Find where the given text appears and provide that cell's center as [X, Y] coordinate. 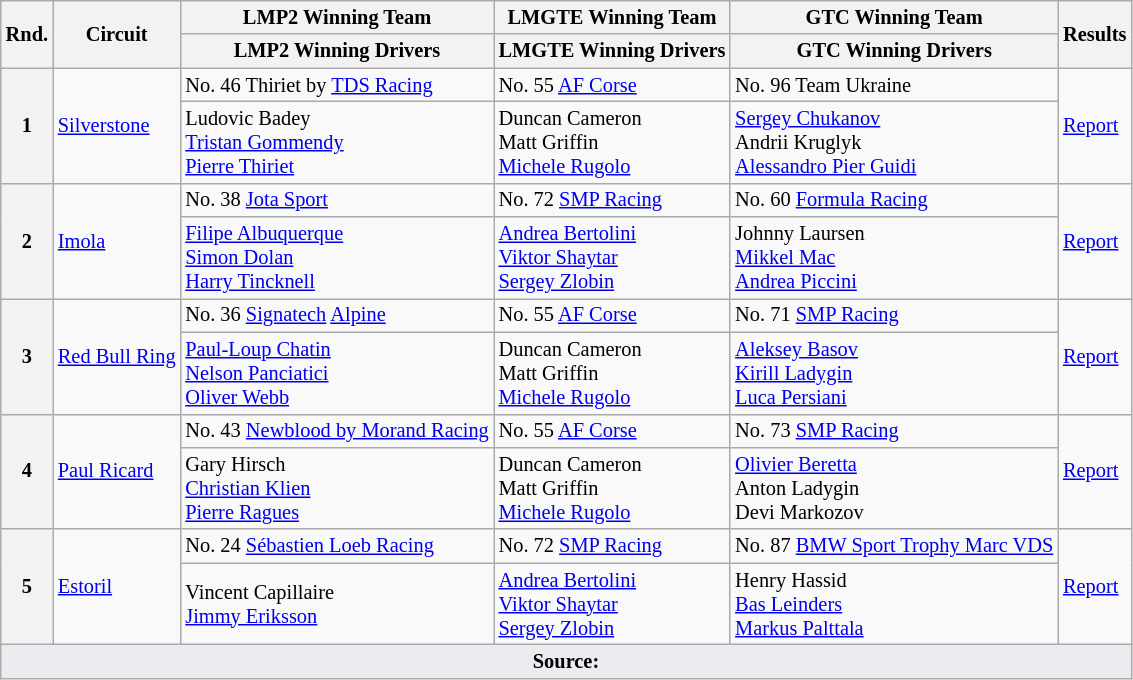
Red Bull Ring [117, 356]
Filipe Albuquerque Simon Dolan Harry Tincknell [336, 258]
No. 60 Formula Racing [894, 200]
Vincent Capillaire Jimmy Eriksson [336, 604]
Silverstone [117, 126]
GTC Winning Team [894, 17]
No. 96 Team Ukraine [894, 85]
3 [27, 356]
Sergey Chukanov Andrii Kruglyk Alessandro Pier Guidi [894, 142]
Henry Hassid Bas Leinders Markus Palttala [894, 604]
No. 43 Newblood by Morand Racing [336, 431]
4 [27, 472]
LMGTE Winning Drivers [612, 51]
Aleksey Basov Kirill Ladygin Luca Persiani [894, 373]
5 [27, 586]
Johnny Laursen Mikkel Mac Andrea Piccini [894, 258]
Rnd. [27, 34]
2 [27, 240]
No. 71 SMP Racing [894, 315]
No. 73 SMP Racing [894, 431]
GTC Winning Drivers [894, 51]
LMP2 Winning Team [336, 17]
Circuit [117, 34]
No. 24 Sébastien Loeb Racing [336, 546]
Ludovic Badey Tristan Gommendy Pierre Thiriet [336, 142]
LMP2 Winning Drivers [336, 51]
Paul Ricard [117, 472]
LMGTE Winning Team [612, 17]
Results [1094, 34]
Imola [117, 240]
Gary Hirsch Christian Klien Pierre Ragues [336, 488]
Estoril [117, 586]
No. 87 BMW Sport Trophy Marc VDS [894, 546]
Olivier Beretta Anton Ladygin Devi Markozov [894, 488]
No. 46 Thiriet by TDS Racing [336, 85]
Paul-Loup Chatin Nelson Panciatici Oliver Webb [336, 373]
No. 38 Jota Sport [336, 200]
1 [27, 126]
No. 36 Signatech Alpine [336, 315]
Source: [566, 661]
